Output the [x, y] coordinate of the center of the cell containing the given text.  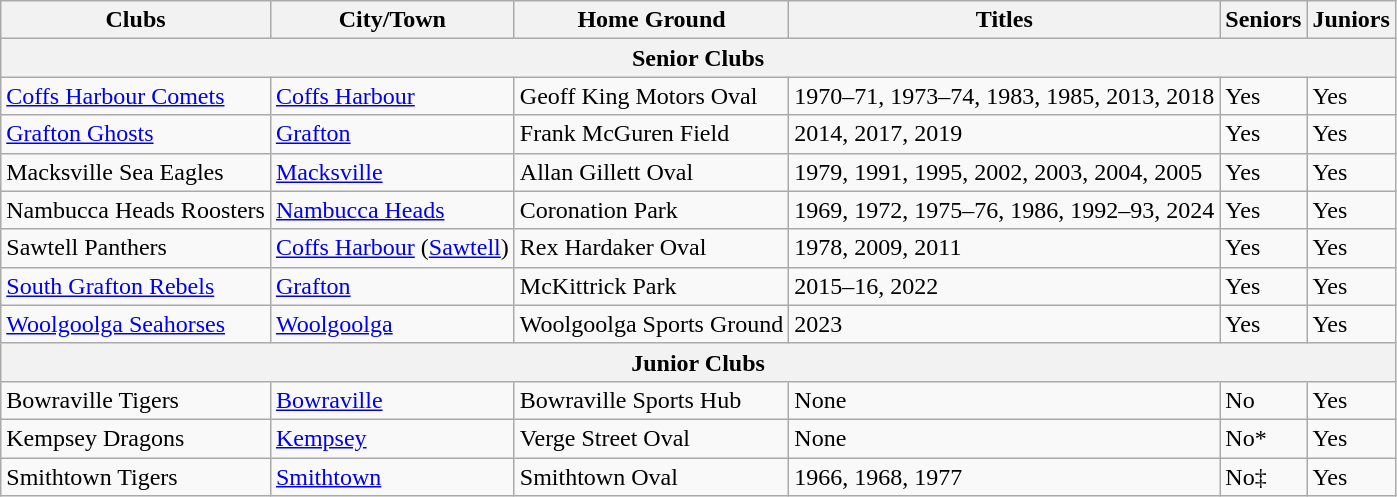
Coffs Harbour Comets [136, 96]
Clubs [136, 20]
2014, 2017, 2019 [1004, 134]
Frank McGuren Field [651, 134]
Bowraville [392, 400]
Bowraville Sports Hub [651, 400]
Nambucca Heads Roosters [136, 210]
Rex Hardaker Oval [651, 248]
Bowraville Tigers [136, 400]
Macksville Sea Eagles [136, 172]
Juniors [1351, 20]
Smithtown Tigers [136, 477]
1966, 1968, 1977 [1004, 477]
No‡ [1264, 477]
Home Ground [651, 20]
Senior Clubs [698, 58]
No [1264, 400]
Verge Street Oval [651, 438]
McKittrick Park [651, 286]
1970–71, 1973–74, 1983, 1985, 2013, 2018 [1004, 96]
Coffs Harbour (Sawtell) [392, 248]
1978, 2009, 2011 [1004, 248]
Coronation Park [651, 210]
Woolgoolga Sports Ground [651, 324]
South Grafton Rebels [136, 286]
Titles [1004, 20]
1979, 1991, 1995, 2002, 2003, 2004, 2005 [1004, 172]
Sawtell Panthers [136, 248]
Nambucca Heads [392, 210]
City/Town [392, 20]
No* [1264, 438]
Grafton Ghosts [136, 134]
Seniors [1264, 20]
Kempsey [392, 438]
Smithtown Oval [651, 477]
Macksville [392, 172]
1969, 1972, 1975–76, 1986, 1992–93, 2024 [1004, 210]
2015–16, 2022 [1004, 286]
Kempsey Dragons [136, 438]
Allan Gillett Oval [651, 172]
Woolgoolga [392, 324]
Coffs Harbour [392, 96]
2023 [1004, 324]
Junior Clubs [698, 362]
Geoff King Motors Oval [651, 96]
Smithtown [392, 477]
Woolgoolga Seahorses [136, 324]
